Return the (X, Y) coordinate for the center point of the cell that contains the specified text.  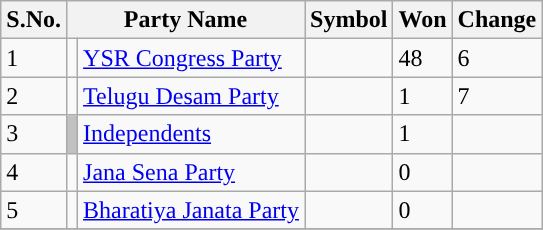
Party Name (185, 20)
Bharatiya Janata Party (192, 210)
YSR Congress Party (192, 58)
Independents (192, 134)
Won (422, 20)
Change (497, 20)
S.No. (34, 20)
Jana Sena Party (192, 172)
48 (422, 58)
Symbol (349, 20)
4 (34, 172)
2 (34, 96)
6 (497, 58)
3 (34, 134)
Telugu Desam Party (192, 96)
5 (34, 210)
7 (497, 96)
